Find where the given text appears and provide that cell's center as [X, Y] coordinate. 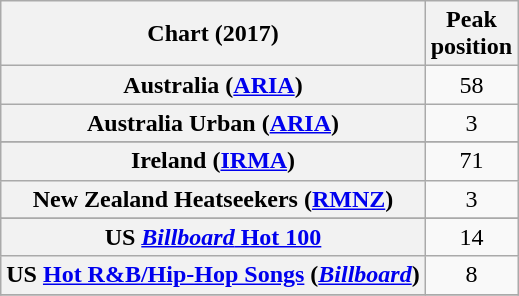
14 [471, 237]
Chart (2017) [213, 34]
US Billboard Hot 100 [213, 237]
Ireland (IRMA) [213, 161]
Australia Urban (ARIA) [213, 123]
Australia (ARIA) [213, 85]
58 [471, 85]
8 [471, 275]
71 [471, 161]
New Zealand Heatseekers (RMNZ) [213, 199]
Peak position [471, 34]
US Hot R&B/Hip-Hop Songs (Billboard) [213, 275]
